Determine the [x, y] coordinate at the center of the cell enclosing the given text.  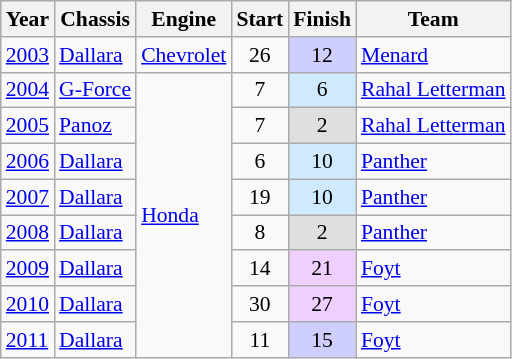
G-Force [95, 90]
2008 [28, 233]
Engine [184, 19]
Team [434, 19]
Finish [322, 19]
30 [260, 304]
14 [260, 269]
2010 [28, 304]
2006 [28, 162]
Panoz [95, 126]
2011 [28, 340]
2005 [28, 126]
Start [260, 19]
12 [322, 55]
2007 [28, 197]
11 [260, 340]
26 [260, 55]
27 [322, 304]
Chevrolet [184, 55]
Menard [434, 55]
8 [260, 233]
Year [28, 19]
19 [260, 197]
2009 [28, 269]
Chassis [95, 19]
21 [322, 269]
2004 [28, 90]
Honda [184, 214]
15 [322, 340]
2003 [28, 55]
